Return (X, Y) of the center of cell containing provided text 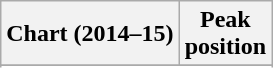
Chart (2014–15) (90, 34)
Peakposition (225, 34)
